Search for the cell housing the specified text and yield its [X, Y] center coordinate. 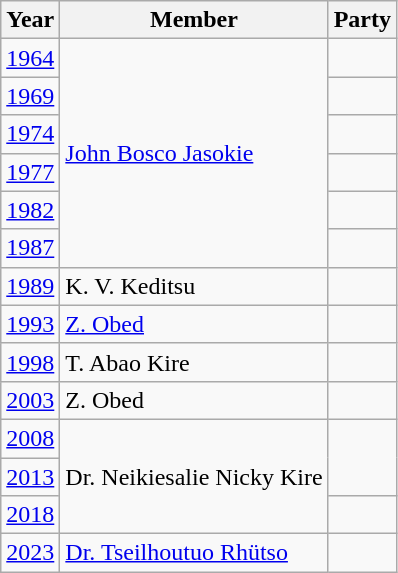
2008 [30, 438]
1982 [30, 210]
1989 [30, 286]
2023 [30, 553]
1969 [30, 96]
2018 [30, 515]
Year [30, 20]
Party [362, 20]
Dr. Neikiesalie Nicky Kire [194, 476]
John Bosco Jasokie [194, 153]
1964 [30, 58]
2003 [30, 400]
Member [194, 20]
1974 [30, 134]
K. V. Keditsu [194, 286]
1998 [30, 362]
T. Abao Kire [194, 362]
1987 [30, 248]
1993 [30, 324]
1977 [30, 172]
Dr. Tseilhoutuo Rhütso [194, 553]
2013 [30, 477]
